Extract the [x, y] coordinate from the center of the cell holding the provided text.  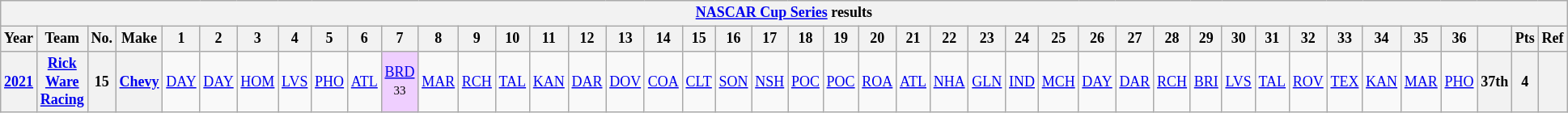
Chevy [139, 82]
10 [512, 39]
1 [181, 39]
Pts [1524, 39]
23 [987, 39]
21 [913, 39]
16 [733, 39]
Year [19, 39]
ROA [877, 82]
27 [1134, 39]
17 [770, 39]
36 [1460, 39]
26 [1097, 39]
BRI [1206, 82]
19 [841, 39]
12 [587, 39]
NASCAR Cup Series results [784, 13]
3 [257, 39]
25 [1058, 39]
34 [1382, 39]
11 [549, 39]
HOM [257, 82]
8 [439, 39]
ROV [1307, 82]
32 [1307, 39]
6 [364, 39]
22 [949, 39]
GLN [987, 82]
35 [1421, 39]
Team [61, 39]
2 [218, 39]
Make [139, 39]
TEX [1345, 82]
IND [1023, 82]
20 [877, 39]
Rick Ware Racing [61, 82]
28 [1172, 39]
Ref [1553, 39]
18 [806, 39]
No. [102, 39]
SON [733, 82]
31 [1272, 39]
37th [1495, 82]
24 [1023, 39]
9 [477, 39]
13 [625, 39]
29 [1206, 39]
NHA [949, 82]
7 [400, 39]
14 [663, 39]
BRD33 [400, 82]
DOV [625, 82]
2021 [19, 82]
NSH [770, 82]
5 [330, 39]
33 [1345, 39]
COA [663, 82]
MCH [1058, 82]
CLT [699, 82]
30 [1238, 39]
